Return the (X, Y) coordinate for the center point of the cell that contains the specified text.  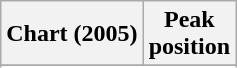
Chart (2005) (72, 34)
Peak position (189, 34)
